Return (x, y) of the center of cell containing provided text 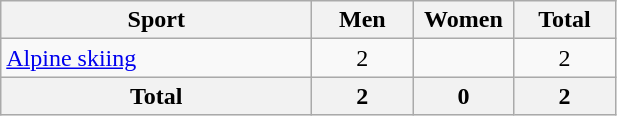
Sport (156, 20)
Alpine skiing (156, 58)
0 (464, 96)
Women (464, 20)
Men (362, 20)
